Return the [X, Y] coordinate for the center point of the cell that contains the specified text.  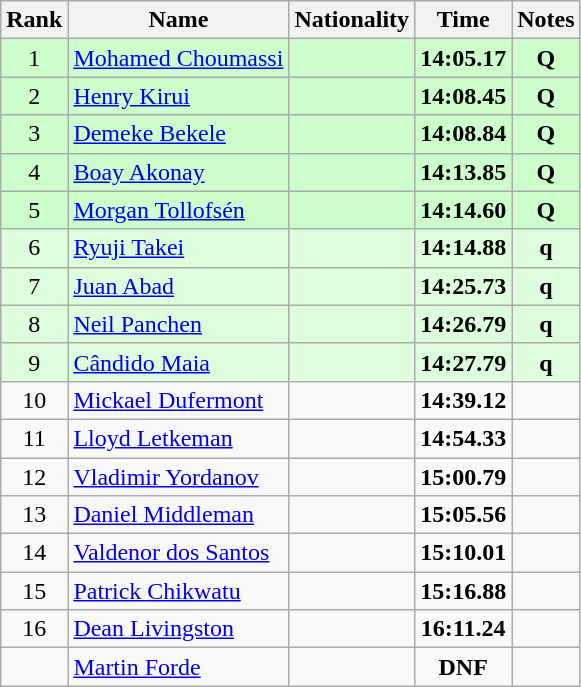
14:39.12 [464, 400]
14:26.79 [464, 324]
Rank [34, 20]
Nationality [352, 20]
12 [34, 477]
14:13.85 [464, 172]
14 [34, 553]
Time [464, 20]
5 [34, 210]
9 [34, 362]
Dean Livingston [178, 629]
Mickael Dufermont [178, 400]
14:14.88 [464, 248]
6 [34, 248]
1 [34, 58]
15:16.88 [464, 591]
Cândido Maia [178, 362]
Daniel Middleman [178, 515]
14:27.79 [464, 362]
Neil Panchen [178, 324]
14:25.73 [464, 286]
14:14.60 [464, 210]
Valdenor dos Santos [178, 553]
7 [34, 286]
Henry Kirui [178, 96]
10 [34, 400]
14:08.45 [464, 96]
DNF [464, 667]
Demeke Bekele [178, 134]
15 [34, 591]
13 [34, 515]
3 [34, 134]
11 [34, 438]
4 [34, 172]
15:00.79 [464, 477]
Ryuji Takei [178, 248]
Name [178, 20]
Lloyd Letkeman [178, 438]
16:11.24 [464, 629]
14:05.17 [464, 58]
Vladimir Yordanov [178, 477]
Morgan Tollofsén [178, 210]
14:08.84 [464, 134]
15:10.01 [464, 553]
Mohamed Choumassi [178, 58]
Boay Akonay [178, 172]
2 [34, 96]
16 [34, 629]
Juan Abad [178, 286]
Patrick Chikwatu [178, 591]
14:54.33 [464, 438]
Martin Forde [178, 667]
15:05.56 [464, 515]
Notes [546, 20]
8 [34, 324]
